Find where the given text appears and provide that cell's center as [x, y] coordinate. 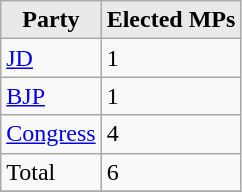
4 [171, 134]
Total [51, 172]
Party [51, 20]
Congress [51, 134]
6 [171, 172]
BJP [51, 96]
Elected MPs [171, 20]
JD [51, 58]
